Identify which cell holds the provided text, then report its (X, Y) central coordinate. 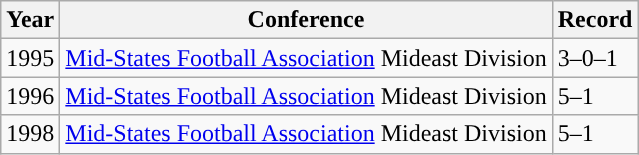
1995 (30, 58)
3–0–1 (595, 58)
Year (30, 20)
Conference (306, 20)
1996 (30, 96)
1998 (30, 134)
Record (595, 20)
